For the text-containing cell, return its midpoint in (X, Y) coordinate format. 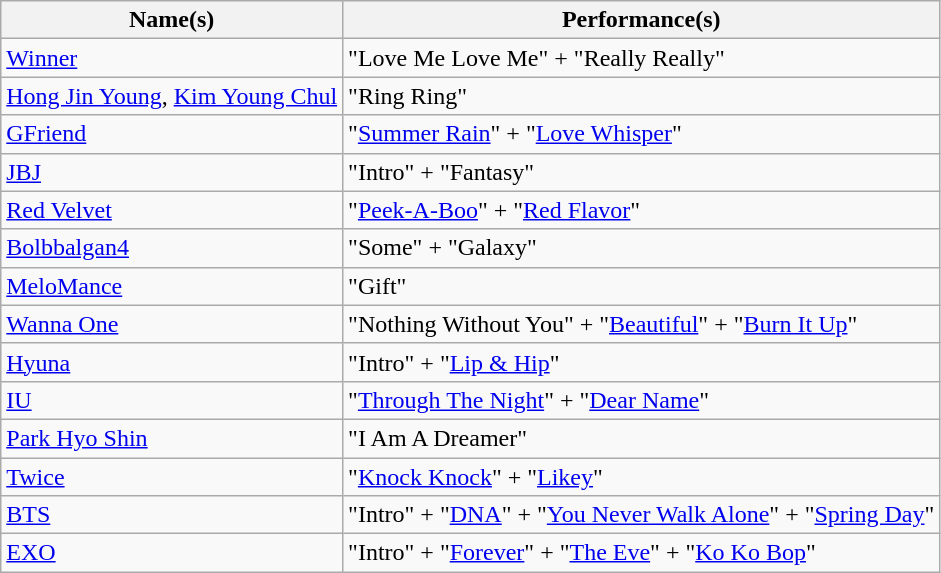
"Intro" + "Lip & Hip" (642, 362)
Bolbbalgan4 (172, 248)
"Some" + "Galaxy" (642, 248)
Wanna One (172, 324)
Hong Jin Young, Kim Young Chul (172, 96)
GFriend (172, 134)
"I Am A Dreamer" (642, 438)
"Ring Ring" (642, 96)
JBJ (172, 172)
MeloMance (172, 286)
Hyuna (172, 362)
BTS (172, 515)
Twice (172, 477)
Performance(s) (642, 20)
"Through The Night" + "Dear Name" (642, 400)
"Intro" + "DNA" + "You Never Walk Alone" + "Spring Day" (642, 515)
"Nothing Without You" + "Beautiful" + "Burn It Up" (642, 324)
Winner (172, 58)
"Intro" + "Forever" + "The Eve" + "Ko Ko Bop" (642, 553)
"Intro" + "Fantasy" (642, 172)
EXO (172, 553)
"Knock Knock" + "Likey" (642, 477)
Red Velvet (172, 210)
Park Hyo Shin (172, 438)
"Peek-A-Boo" + "Red Flavor" (642, 210)
IU (172, 400)
Name(s) (172, 20)
"Gift" (642, 286)
"Summer Rain" + "Love Whisper" (642, 134)
"Love Me Love Me" + "Really Really" (642, 58)
